Scan for the cell matching the given text and deliver its (X, Y) coordinate at center. 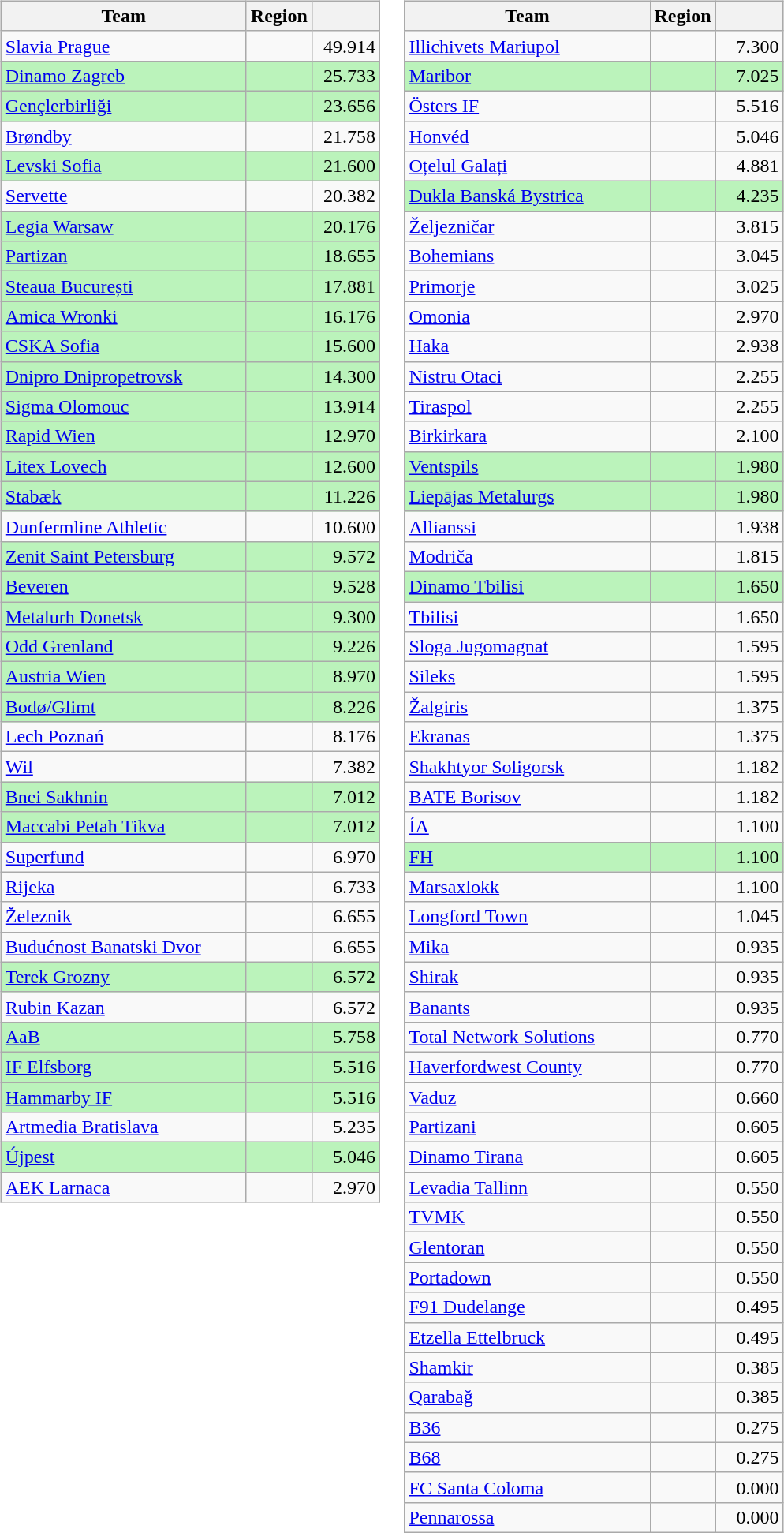
Rapid Wien (123, 436)
15.600 (345, 346)
6.733 (345, 887)
Illichivets Mariupol (527, 46)
Portadown (527, 1277)
2.938 (749, 346)
8.176 (345, 737)
0.660 (749, 1097)
Dunfermline Athletic (123, 526)
7.300 (749, 46)
CSKA Sofia (123, 346)
Marsaxlokk (527, 887)
4.881 (749, 166)
Nistru Otaci (527, 376)
3.025 (749, 286)
Beveren (123, 586)
FC Santa Coloma (527, 1487)
Modriča (527, 556)
Željezničar (527, 226)
TVMK (527, 1217)
Lech Poznań (123, 737)
Omonia (527, 316)
B68 (527, 1457)
Wil (123, 767)
Újpest (123, 1157)
Rijeka (123, 887)
5.235 (345, 1127)
Odd Grenland (123, 647)
25.733 (345, 76)
Shamkir (527, 1367)
Pennarossa (527, 1517)
14.300 (345, 376)
Liepājas Metalurgs (527, 496)
9.300 (345, 616)
ÍA (527, 827)
Bodø/Glimt (123, 707)
5.758 (345, 1037)
21.600 (345, 166)
8.226 (345, 707)
12.970 (345, 436)
Mika (527, 947)
Partizan (123, 256)
Metalurh Donetsk (123, 616)
Sileks (527, 677)
Servette (123, 196)
Tbilisi (527, 616)
Levski Sofia (123, 166)
Tiraspol (527, 406)
Žalgiris (527, 707)
23.656 (345, 106)
Total Network Solutions (527, 1037)
FH (527, 857)
AEK Larnaca (123, 1187)
B36 (527, 1427)
Shirak (527, 977)
Dukla Banská Bystrica (527, 196)
Partizani (527, 1127)
Maribor (527, 76)
17.881 (345, 286)
Haka (527, 346)
Dinamo Zagreb (123, 76)
Maccabi Petah Tikva (123, 827)
13.914 (345, 406)
Dinamo Tirana (527, 1157)
11.226 (345, 496)
1.045 (749, 917)
Vaduz (527, 1097)
Haverfordwest County (527, 1067)
Dnipro Dnipropetrovsk (123, 376)
F91 Dudelange (527, 1307)
Sigma Olomouc (123, 406)
3.045 (749, 256)
Levadia Tallinn (527, 1187)
Longford Town (527, 917)
Železnik (123, 917)
BATE Borisov (527, 797)
Dinamo Tbilisi (527, 586)
9.528 (345, 586)
21.758 (345, 136)
Banants (527, 1007)
Rubin Kazan (123, 1007)
10.600 (345, 526)
9.572 (345, 556)
IF Elfsborg (123, 1067)
Legia Warsaw (123, 226)
Gençlerbirliği (123, 106)
Artmedia Bratislava (123, 1127)
Terek Grozny (123, 977)
Honvéd (527, 136)
7.382 (345, 767)
Etzella Ettelbruck (527, 1337)
20.382 (345, 196)
Glentoran (527, 1247)
Oțelul Galați (527, 166)
Ekranas (527, 737)
1.815 (749, 556)
Stabæk (123, 496)
Primorje (527, 286)
18.655 (345, 256)
Birkirkara (527, 436)
Hammarby IF (123, 1097)
Superfund (123, 857)
7.025 (749, 76)
49.914 (345, 46)
16.176 (345, 316)
Allianssi (527, 526)
2.100 (749, 436)
Steaua București (123, 286)
Bohemians (527, 256)
9.226 (345, 647)
Zenit Saint Petersburg (123, 556)
Ventspils (527, 466)
Qarabağ (527, 1397)
Slavia Prague (123, 46)
Brøndby (123, 136)
20.176 (345, 226)
Amica Wronki (123, 316)
1.938 (749, 526)
12.600 (345, 466)
Östers IF (527, 106)
Budućnost Banatski Dvor (123, 947)
AaB (123, 1037)
8.970 (345, 677)
Sloga Jugomagnat (527, 647)
Austria Wien (123, 677)
Bnei Sakhnin (123, 797)
3.815 (749, 226)
4.235 (749, 196)
Litex Lovech (123, 466)
6.970 (345, 857)
Shakhtyor Soligorsk (527, 767)
